Provide the [x, y] coordinate of the cell's center where the given text is located.  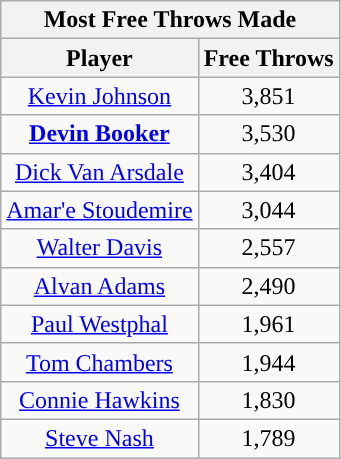
Steve Nash [100, 438]
1,789 [268, 438]
Alvan Adams [100, 286]
Player [100, 58]
Dick Van Arsdale [100, 172]
3,530 [268, 134]
Connie Hawkins [100, 400]
Amar'e Stoudemire [100, 210]
Paul Westphal [100, 324]
2,490 [268, 286]
1,830 [268, 400]
2,557 [268, 248]
Kevin Johnson [100, 96]
1,961 [268, 324]
1,944 [268, 362]
Tom Chambers [100, 362]
3,851 [268, 96]
Free Throws [268, 58]
3,404 [268, 172]
Devin Booker [100, 134]
3,044 [268, 210]
Most Free Throws Made [170, 20]
Walter Davis [100, 248]
